Locate the cell with the specified text and output its [x, y] center coordinate. 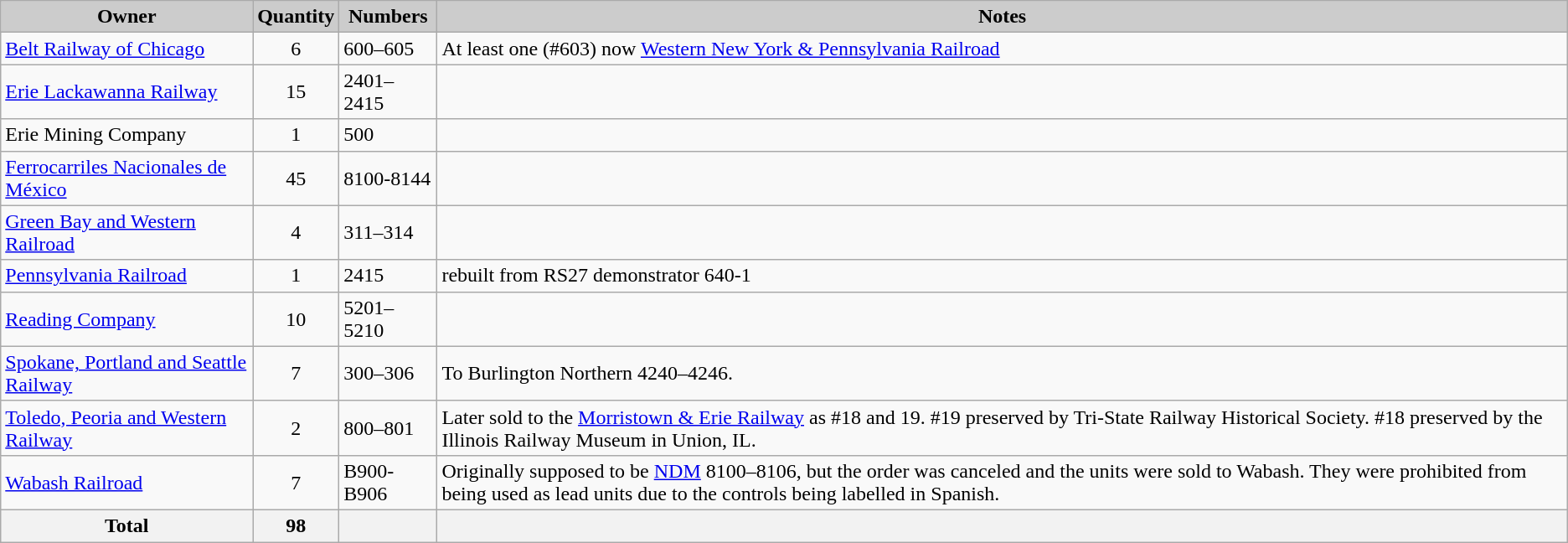
Total [127, 525]
2401–2415 [389, 92]
Notes [1002, 17]
300–306 [389, 374]
Owner [127, 17]
600–605 [389, 49]
Wabash Railroad [127, 483]
500 [389, 135]
Green Bay and Western Railroad [127, 233]
B900-B906 [389, 483]
2 [297, 427]
rebuilt from RS27 demonstrator 640-1 [1002, 276]
At least one (#603) now Western New York & Pennsylvania Railroad [1002, 49]
Pennsylvania Railroad [127, 276]
Numbers [389, 17]
Erie Mining Company [127, 135]
800–801 [389, 427]
15 [297, 92]
8100-8144 [389, 178]
Reading Company [127, 318]
6 [297, 49]
311–314 [389, 233]
Toledo, Peoria and Western Railway [127, 427]
10 [297, 318]
45 [297, 178]
Erie Lackawanna Railway [127, 92]
5201–5210 [389, 318]
Quantity [297, 17]
4 [297, 233]
Ferrocarriles Nacionales de México [127, 178]
2415 [389, 276]
98 [297, 525]
Belt Railway of Chicago [127, 49]
To Burlington Northern 4240–4246. [1002, 374]
Spokane, Portland and Seattle Railway [127, 374]
